Capture the cell that displays the provided text and extract its [X, Y] central coordinate. 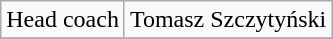
Head coach [63, 20]
Tomasz Szczytyński [228, 20]
